Search for the cell housing the specified text and yield its [X, Y] center coordinate. 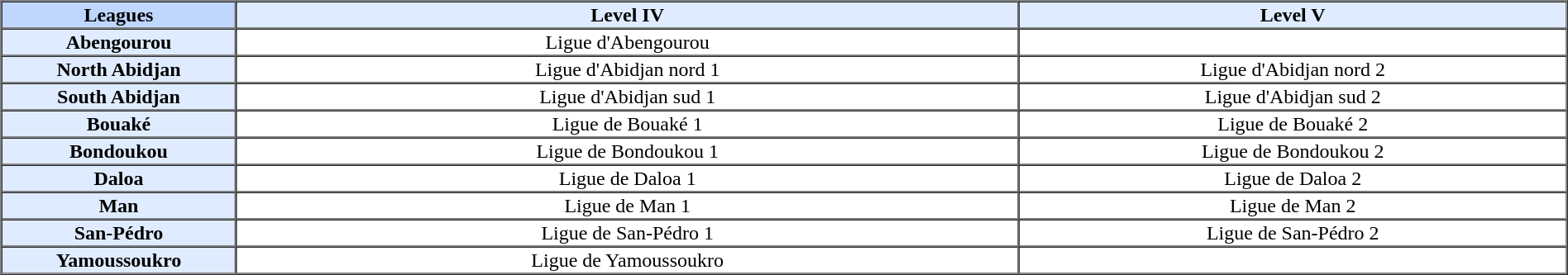
Ligue d'Abidjan nord 1 [627, 69]
Bouaké [119, 124]
Level IV [627, 15]
Ligue d'Abidjan sud 1 [627, 96]
Ligue de Bondoukou 1 [627, 150]
Man [119, 205]
Ligue de Bondoukou 2 [1293, 150]
Ligue de Daloa 1 [627, 178]
South Abidjan [119, 96]
Ligue d'Abengourou [627, 41]
Leagues [119, 15]
Ligue de Man 1 [627, 205]
San-Pédro [119, 233]
Yamoussoukro [119, 259]
Ligue de San-Pédro 2 [1293, 233]
Ligue de Bouaké 1 [627, 124]
Bondoukou [119, 150]
Ligue de Bouaké 2 [1293, 124]
Ligue de San-Pédro 1 [627, 233]
Ligue d'Abidjan sud 2 [1293, 96]
Ligue d'Abidjan nord 2 [1293, 69]
North Abidjan [119, 69]
Daloa [119, 178]
Ligue de Man 2 [1293, 205]
Abengourou [119, 41]
Ligue de Yamoussoukro [627, 259]
Level V [1293, 15]
Ligue de Daloa 2 [1293, 178]
